Output the (x, y) coordinate of the center of the cell containing the given text.  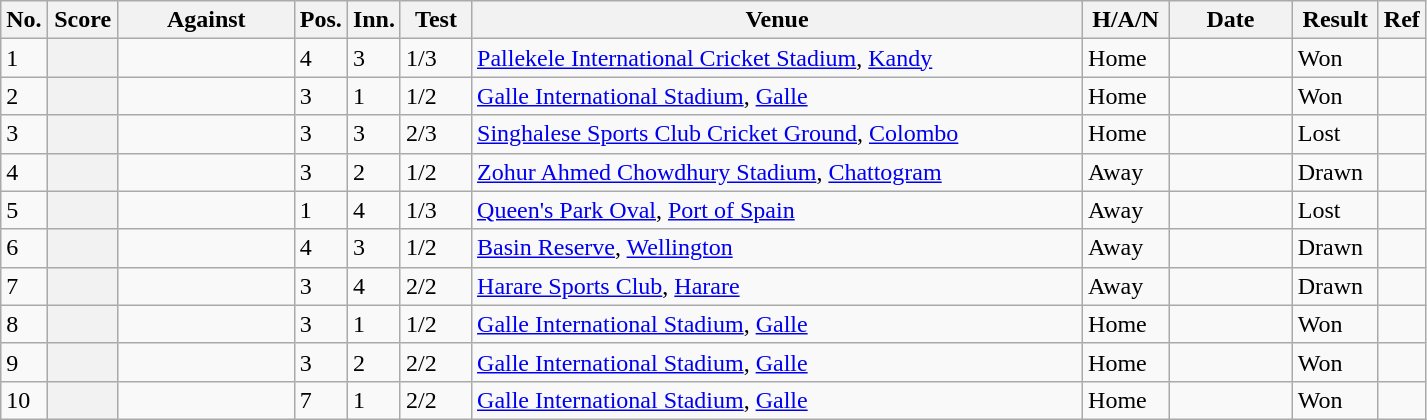
10 (24, 400)
Venue (778, 20)
Against (206, 20)
9 (24, 362)
Basin Reserve, Wellington (778, 248)
Result (1335, 20)
Test (436, 20)
Pallekele International Cricket Stadium, Kandy (778, 58)
Singhalese Sports Club Cricket Ground, Colombo (778, 134)
Score (82, 20)
Zohur Ahmed Chowdhury Stadium, Chattogram (778, 172)
Pos. (320, 20)
H/A/N (1126, 20)
6 (24, 248)
Inn. (374, 20)
Date (1231, 20)
No. (24, 20)
2/3 (436, 134)
8 (24, 324)
Ref (1402, 20)
Harare Sports Club, Harare (778, 286)
5 (24, 210)
Queen's Park Oval, Port of Spain (778, 210)
